Find where the given text appears and provide that cell's center as [x, y] coordinate. 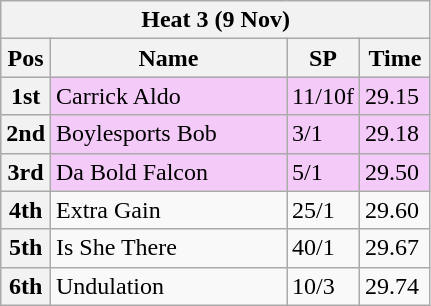
Pos [26, 58]
5/1 [324, 172]
29.50 [394, 172]
Name [169, 58]
5th [26, 248]
2nd [26, 134]
Carrick Aldo [169, 96]
3rd [26, 172]
3/1 [324, 134]
10/3 [324, 286]
29.74 [394, 286]
Extra Gain [169, 210]
40/1 [324, 248]
Heat 3 (9 Nov) [216, 20]
Time [394, 58]
6th [26, 286]
29.67 [394, 248]
Undulation [169, 286]
4th [26, 210]
11/10f [324, 96]
Da Bold Falcon [169, 172]
Is She There [169, 248]
Boylesports Bob [169, 134]
1st [26, 96]
SP [324, 58]
29.60 [394, 210]
29.18 [394, 134]
29.15 [394, 96]
25/1 [324, 210]
